Return [x, y] of the center of cell containing provided text 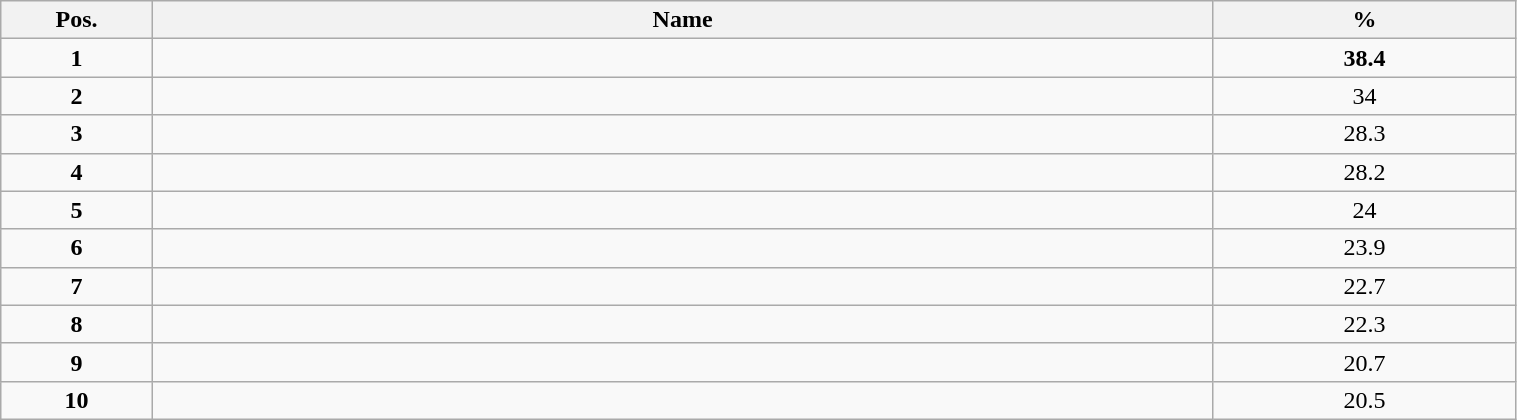
Pos. [77, 20]
20.5 [1364, 400]
22.7 [1364, 286]
2 [77, 96]
1 [77, 58]
8 [77, 324]
22.3 [1364, 324]
28.2 [1364, 172]
38.4 [1364, 58]
7 [77, 286]
28.3 [1364, 134]
3 [77, 134]
Name [682, 20]
6 [77, 248]
24 [1364, 210]
10 [77, 400]
4 [77, 172]
5 [77, 210]
23.9 [1364, 248]
20.7 [1364, 362]
34 [1364, 96]
% [1364, 20]
9 [77, 362]
